Return (X, Y) of the center of cell containing provided text 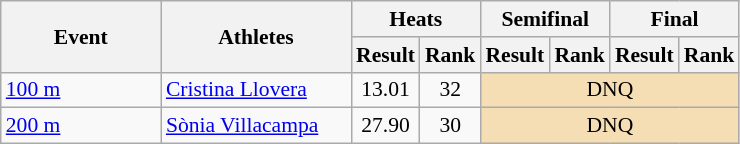
Athletes (256, 36)
Event (81, 36)
Cristina Llovera (256, 90)
27.90 (386, 126)
32 (450, 90)
30 (450, 126)
13.01 (386, 90)
Sònia Villacampa (256, 126)
200 m (81, 126)
100 m (81, 90)
Heats (416, 19)
Final (674, 19)
Semifinal (544, 19)
